From the cell containing the given text, extract its center point as [X, Y] coordinate. 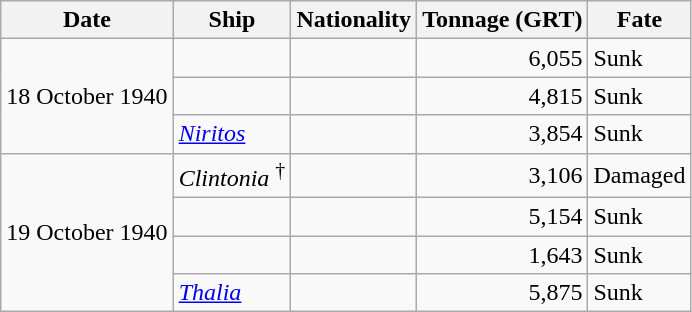
19 October 1940 [87, 232]
Tonnage (GRT) [502, 20]
Clintonia † [232, 176]
Niritos [232, 134]
6,055 [502, 58]
Ship [232, 20]
Date [87, 20]
3,106 [502, 176]
Thalia [232, 293]
5,875 [502, 293]
18 October 1940 [87, 96]
1,643 [502, 255]
4,815 [502, 96]
Fate [640, 20]
Nationality [354, 20]
Damaged [640, 176]
3,854 [502, 134]
5,154 [502, 217]
